Search for the cell housing the specified text and yield its (X, Y) center coordinate. 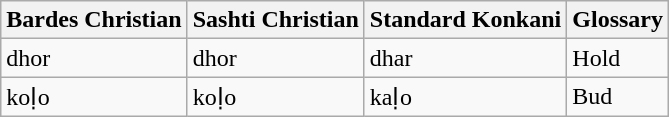
dhar (465, 58)
Standard Konkani (465, 20)
kaḷo (465, 97)
Bardes Christian (94, 20)
Glossary (618, 20)
Sashti Christian (276, 20)
Bud (618, 97)
Hold (618, 58)
